Return the [x, y] coordinate for the center point of the cell that contains the specified text.  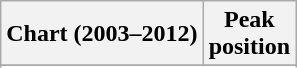
Peakposition [249, 34]
Chart (2003–2012) [102, 34]
